Capture the cell that displays the provided text and extract its [x, y] central coordinate. 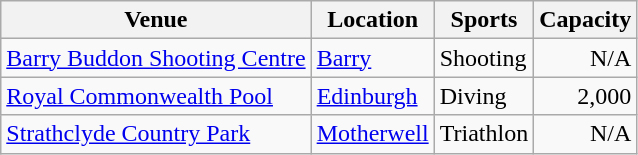
Motherwell [372, 134]
Royal Commonwealth Pool [156, 96]
Venue [156, 20]
Edinburgh [372, 96]
Triathlon [484, 134]
Strathclyde Country Park [156, 134]
Diving [484, 96]
Barry [372, 58]
Shooting [484, 58]
2,000 [586, 96]
Barry Buddon Shooting Centre [156, 58]
Sports [484, 20]
Capacity [586, 20]
Location [372, 20]
